Provide the (X, Y) coordinate of the cell's center where the given text is located.  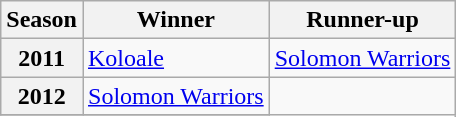
Winner (176, 20)
2011 (42, 58)
Season (42, 20)
Runner-up (362, 20)
Koloale (176, 58)
2012 (42, 96)
